Capture the cell that displays the provided text and extract its (x, y) central coordinate. 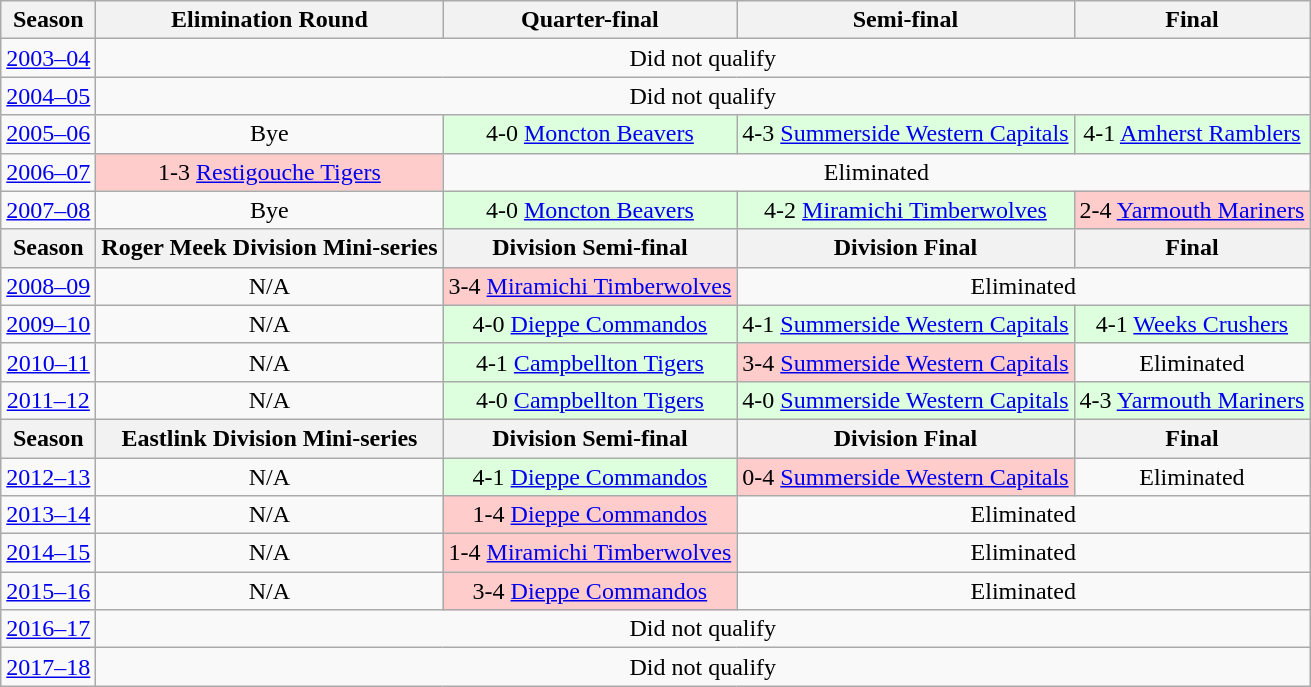
4-1 Campbellton Tigers (590, 362)
4-0 Dieppe Commandos (590, 324)
Eastlink Division Mini-series (270, 438)
2007–08 (48, 210)
Roger Meek Division Mini-series (270, 248)
2009–10 (48, 324)
2011–12 (48, 400)
2-4 Yarmouth Mariners (1192, 210)
2010–11 (48, 362)
4-1 Dieppe Commandos (590, 477)
4-0 Summerside Western Capitals (906, 400)
3-4 Summerside Western Capitals (906, 362)
Quarter-final (590, 20)
2006–07 (48, 172)
Elimination Round (270, 20)
4-1 Weeks Crushers (1192, 324)
1-4 Dieppe Commandos (590, 515)
2017–18 (48, 667)
2015–16 (48, 591)
2016–17 (48, 629)
3-4 Miramichi Timberwolves (590, 286)
3-4 Dieppe Commandos (590, 591)
2008–09 (48, 286)
2005–06 (48, 134)
4-3 Summerside Western Capitals (906, 134)
4-1 Amherst Ramblers (1192, 134)
2012–13 (48, 477)
4-2 Miramichi Timberwolves (906, 210)
4-0 Campbellton Tigers (590, 400)
2014–15 (48, 553)
2003–04 (48, 58)
Semi-final (906, 20)
1-3 Restigouche Tigers (270, 172)
2013–14 (48, 515)
4-1 Summerside Western Capitals (906, 324)
1-4 Miramichi Timberwolves (590, 553)
0-4 Summerside Western Capitals (906, 477)
4-3 Yarmouth Mariners (1192, 400)
2004–05 (48, 96)
